From the cell containing the given text, extract its center point as (x, y) coordinate. 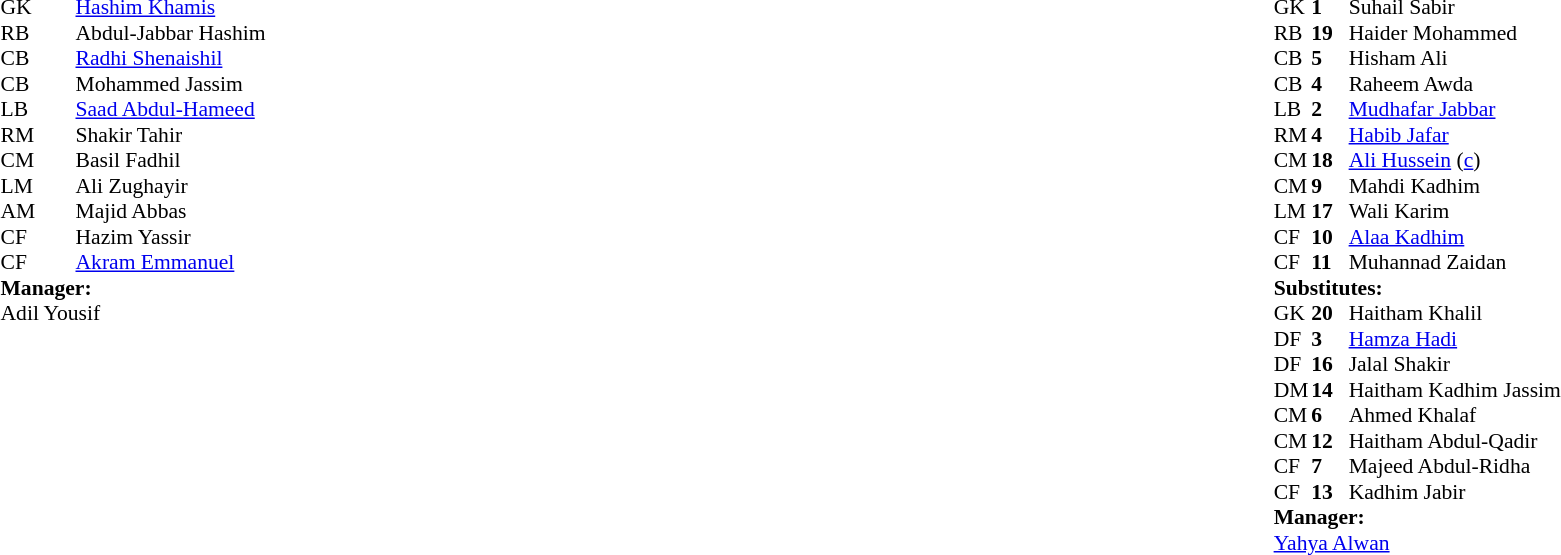
Hazim Yassir (171, 237)
Hamza Hadi (1455, 339)
5 (1330, 59)
16 (1330, 365)
2 (1330, 109)
Habib Jafar (1455, 135)
Mahdi Kadhim (1455, 186)
Ali Zughayir (171, 186)
Haitham Khalil (1455, 313)
Akram Emmanuel (171, 263)
Hisham Ali (1455, 59)
3 (1330, 339)
Mudhafar Jabbar (1455, 109)
Haider Mohammed (1455, 33)
17 (1330, 211)
Haitham Abdul-Qadir (1455, 441)
Haitham Kadhim Jassim (1455, 390)
Saad Abdul-Hameed (171, 109)
Mohammed Jassim (171, 84)
19 (1330, 33)
20 (1330, 313)
Basil Fadhil (171, 161)
11 (1330, 263)
Radhi Shenaishil (171, 59)
Alaa Kadhim (1455, 237)
Jalal Shakir (1455, 365)
DM (1293, 390)
Muhannad Zaidan (1455, 263)
7 (1330, 467)
GK (1293, 313)
Ali Hussein (c) (1455, 161)
Majeed Abdul-Ridha (1455, 467)
6 (1330, 415)
18 (1330, 161)
10 (1330, 237)
13 (1330, 492)
Substitutes: (1418, 288)
Wali Karim (1455, 211)
AM (19, 211)
Majid Abbas (171, 211)
12 (1330, 441)
Shakir Tahir (171, 135)
Adil Yousif (132, 313)
14 (1330, 390)
Ahmed Khalaf (1455, 415)
9 (1330, 186)
Abdul-Jabbar Hashim (171, 33)
Raheem Awda (1455, 84)
Kadhim Jabir (1455, 492)
